Capture the cell that displays the provided text and extract its [x, y] central coordinate. 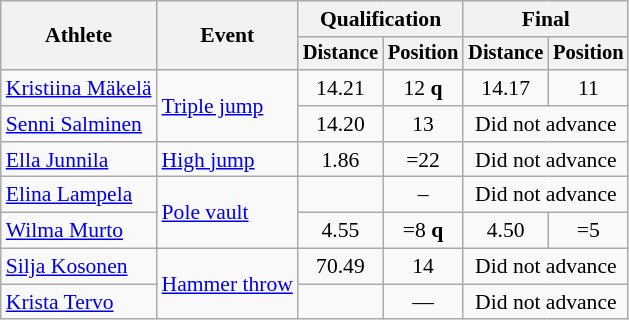
=8 q [423, 231]
14.17 [506, 88]
Elina Lampela [79, 195]
12 q [423, 88]
=22 [423, 160]
4.55 [340, 231]
Kristiina Mäkelä [79, 88]
Senni Salminen [79, 124]
Wilma Murto [79, 231]
— [423, 302]
14 [423, 267]
Krista Tervo [79, 302]
High jump [228, 160]
13 [423, 124]
Pole vault [228, 212]
Final [546, 19]
=5 [588, 231]
Hammer throw [228, 284]
70.49 [340, 267]
Qualification [380, 19]
14.21 [340, 88]
Athlete [79, 36]
Event [228, 36]
4.50 [506, 231]
Silja Kosonen [79, 267]
11 [588, 88]
– [423, 195]
Ella Junnila [79, 160]
1.86 [340, 160]
Triple jump [228, 106]
14.20 [340, 124]
